Capture the cell that displays the provided text and extract its [x, y] central coordinate. 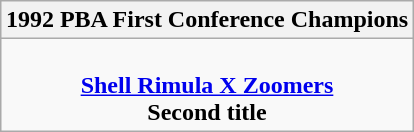
1992 PBA First Conference Champions [206, 20]
Shell Rimula X Zoomers Second title [206, 85]
